Identify which cell holds the provided text, then report its (X, Y) central coordinate. 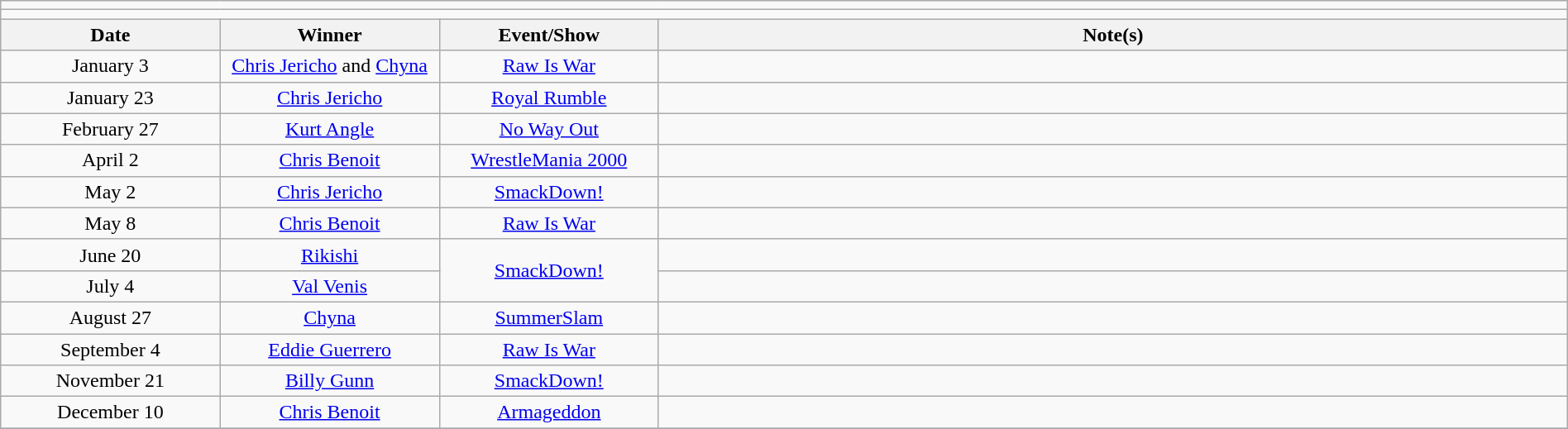
June 20 (111, 255)
September 4 (111, 350)
Note(s) (1113, 35)
February 27 (111, 129)
WrestleMania 2000 (549, 160)
May 8 (111, 223)
Kurt Angle (329, 129)
July 4 (111, 286)
Chris Jericho and Chyna (329, 66)
Date (111, 35)
Armageddon (549, 412)
Event/Show (549, 35)
Val Venis (329, 286)
January 3 (111, 66)
January 23 (111, 98)
Eddie Guerrero (329, 350)
Rikishi (329, 255)
December 10 (111, 412)
Billy Gunn (329, 381)
August 27 (111, 317)
Chyna (329, 317)
November 21 (111, 381)
Royal Rumble (549, 98)
No Way Out (549, 129)
SummerSlam (549, 317)
May 2 (111, 192)
Winner (329, 35)
April 2 (111, 160)
